Return the (x, y) coordinate for the center point of the cell that contains the specified text.  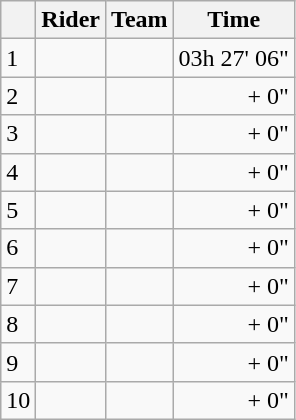
6 (18, 248)
3 (18, 134)
Time (234, 20)
1 (18, 58)
2 (18, 96)
Team (140, 20)
9 (18, 362)
Rider (71, 20)
10 (18, 400)
5 (18, 210)
03h 27' 06" (234, 58)
4 (18, 172)
8 (18, 324)
7 (18, 286)
